Determine the [x, y] coordinate at the center of the cell enclosing the given text.  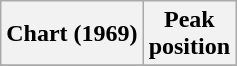
Peakposition [189, 34]
Chart (1969) [72, 34]
